Return the [X, Y] coordinate for the center point of the cell that contains the specified text.  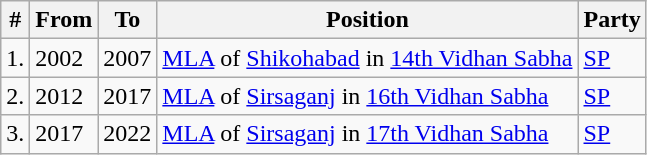
Position [368, 20]
To [128, 20]
2002 [64, 58]
2. [16, 96]
MLA of Shikohabad in 14th Vidhan Sabha [368, 58]
MLA of Sirsaganj in 16th Vidhan Sabha [368, 96]
3. [16, 134]
2007 [128, 58]
From [64, 20]
2022 [128, 134]
Party [612, 20]
2012 [64, 96]
# [16, 20]
1. [16, 58]
MLA of Sirsaganj in 17th Vidhan Sabha [368, 134]
